Determine the [x, y] coordinate at the center of the cell enclosing the given text.  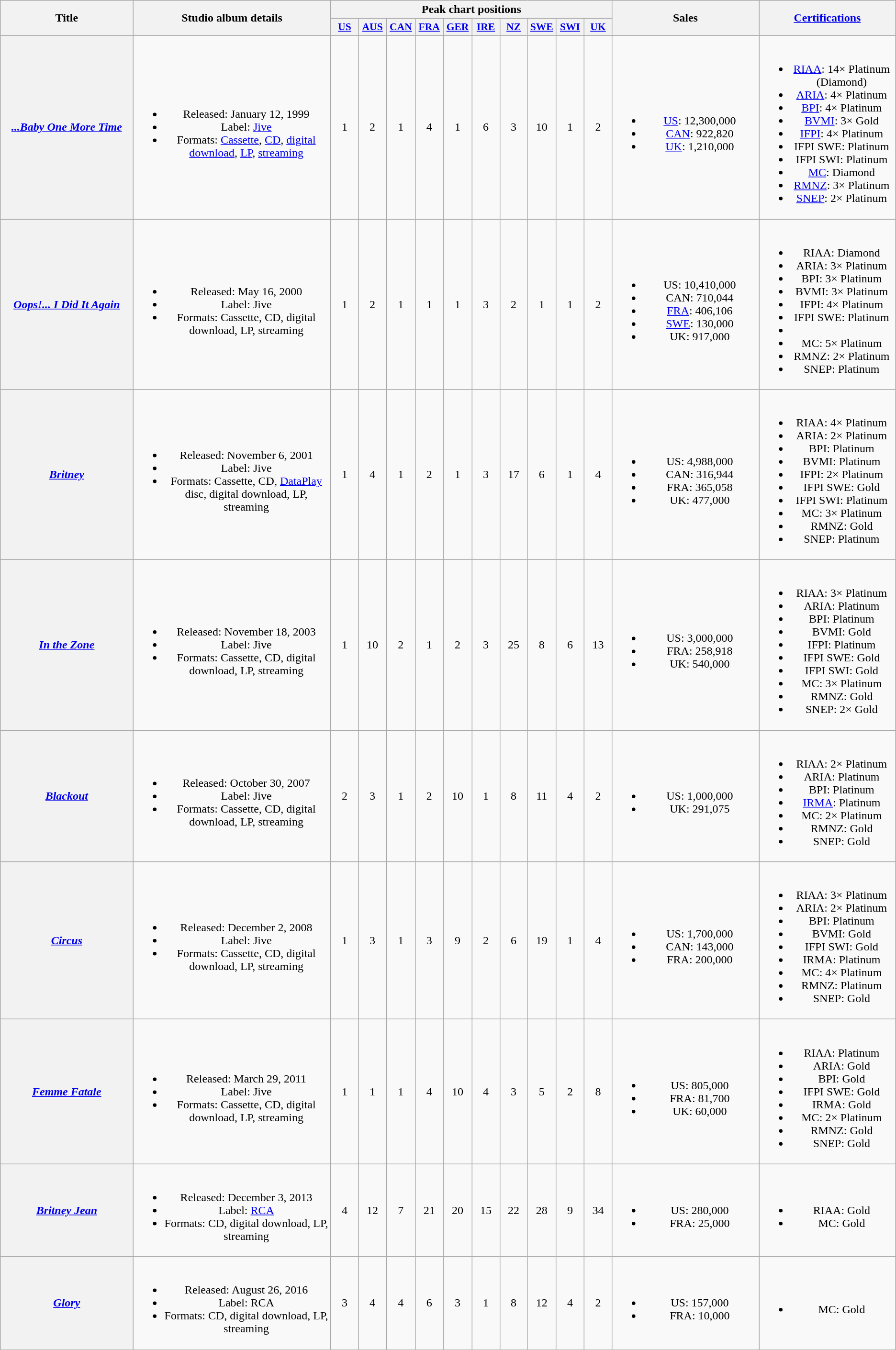
Released: January 12, 1999Label: JiveFormats: Cassette, CD, digital download, LP, streaming [232, 127]
RIAA: DiamondARIA: 3× PlatinumBPI: 3× PlatinumBVMI: 3× PlatinumIFPI: 4× PlatinumIFPI SWE: PlatinumMC: 5× PlatinumRMNZ: 2× PlatinumSNEP: Platinum [828, 304]
Peak chart positions [471, 10]
15 [486, 1210]
Released: December 3, 2013Label: RCAFormats: CD, digital download, LP, streaming [232, 1210]
34 [598, 1210]
SWI [571, 27]
US: 805,000FRA: 81,700UK: 60,000 [685, 1092]
Britney Jean [67, 1210]
RIAA: PlatinumARIA: GoldBPI: GoldIFPI SWE: GoldIRMA: GoldMC: 2× PlatinumRMNZ: GoldSNEP: Gold [828, 1092]
11 [542, 796]
US: 280,000FRA: 25,000 [685, 1210]
SWE [542, 27]
Released: August 26, 2016Label: RCAFormats: CD, digital download, LP, streaming [232, 1303]
IRE [486, 27]
22 [514, 1210]
CAN [401, 27]
NZ [514, 27]
UK [598, 27]
25 [514, 645]
20 [458, 1210]
US [345, 27]
US: 4,988,000CAN: 316,944FRA: 365,058UK: 477,000 [685, 475]
RIAA: 3× PlatinumARIA: 2× PlatinumBPI: PlatinumBVMI: GoldIFPI SWI: GoldIRMA: PlatinumMC: 4× PlatinumRMNZ: PlatinumSNEP: Gold [828, 941]
RIAA: GoldMC: Gold [828, 1210]
Title [67, 18]
US: 1,700,000CAN: 143,000FRA: 200,000 [685, 941]
Released: November 6, 2001Label: JiveFormats: Cassette, CD, DataPlay disc, digital download, LP, streaming [232, 475]
US: 10,410,000CAN: 710,044FRA: 406,106SWE: 130,000UK: 917,000 [685, 304]
US: 3,000,000FRA: 258,918UK: 540,000 [685, 645]
RIAA: 2× PlatinumARIA: PlatinumBPI: PlatinumIRMA: PlatinumMC: 2× PlatinumRMNZ: GoldSNEP: Gold [828, 796]
RIAA: 3× PlatinumARIA: PlatinumBPI: PlatinumBVMI: GoldIFPI: PlatinumIFPI SWE: GoldIFPI SWI: GoldMC: 3× PlatinumRMNZ: GoldSNEP: 2× Gold [828, 645]
AUS [372, 27]
Blackout [67, 796]
Released: December 2, 2008Label: JiveFormats: Cassette, CD, digital download, LP, streaming [232, 941]
Britney [67, 475]
US: 12,300,000CAN: 922,820UK: 1,210,000 [685, 127]
19 [542, 941]
Released: October 30, 2007Label: JiveFormats: Cassette, CD, digital download, LP, streaming [232, 796]
Released: May 16, 2000Label: JiveFormats: Cassette, CD, digital download, LP, streaming [232, 304]
RIAA: 4× PlatinumARIA: 2× PlatinumBPI: PlatinumBVMI: PlatinumIFPI: 2× PlatinumIFPI SWE: GoldIFPI SWI: PlatinumMC: 3× PlatinumRMNZ: GoldSNEP: Platinum [828, 475]
13 [598, 645]
5 [542, 1092]
In the Zone [67, 645]
Circus [67, 941]
17 [514, 475]
Sales [685, 18]
US: 157,000FRA: 10,000 [685, 1303]
Released: November 18, 2003Label: JiveFormats: Cassette, CD, digital download, LP, streaming [232, 645]
MC: Gold [828, 1303]
FRA [429, 27]
Certifications [828, 18]
Released: March 29, 2011Label: JiveFormats: Cassette, CD, digital download, LP, streaming [232, 1092]
US: 1,000,000UK: 291,075 [685, 796]
Glory [67, 1303]
GER [458, 27]
Oops!... I Did It Again [67, 304]
7 [401, 1210]
Femme Fatale [67, 1092]
21 [429, 1210]
Studio album details [232, 18]
28 [542, 1210]
...Baby One More Time [67, 127]
